Pinpoint the cell where the given text exists, returning its [x, y] midpoint coordinate. 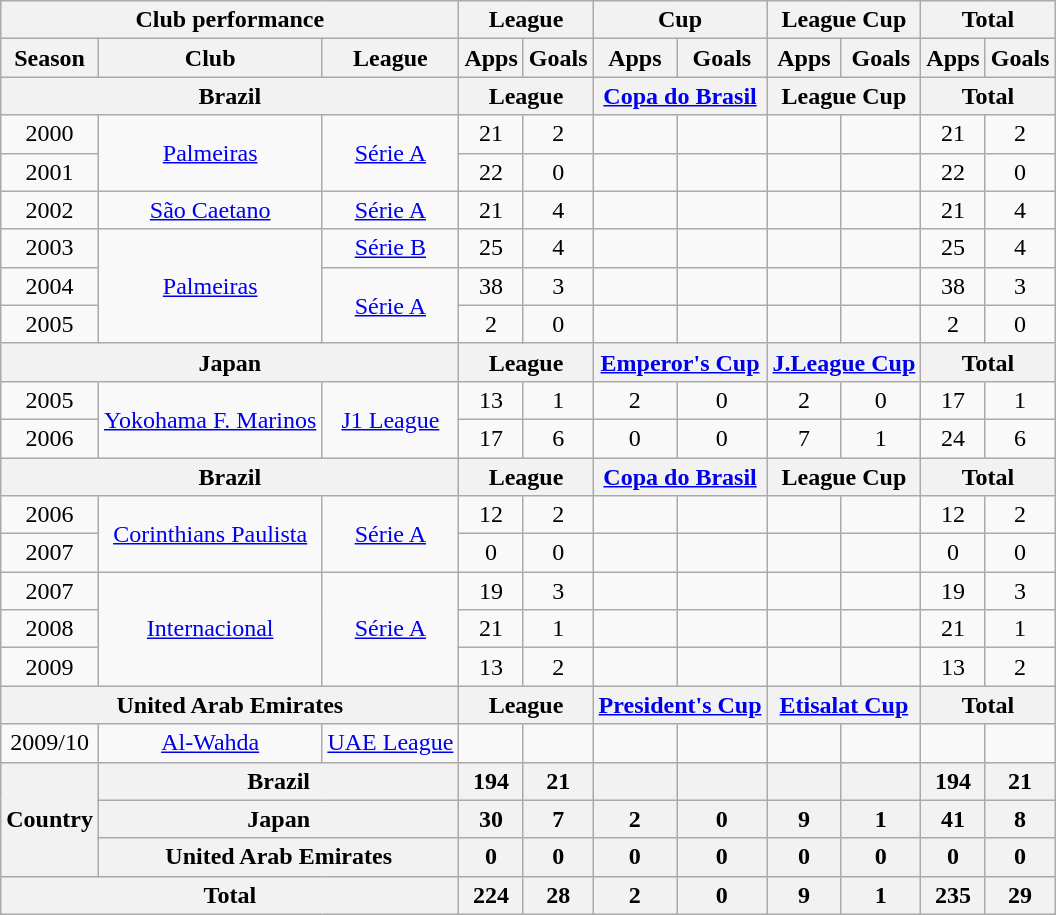
J1 League [390, 419]
2008 [50, 629]
Cup [680, 20]
8 [1020, 819]
30 [491, 819]
UAE League [390, 743]
Série B [390, 248]
Yokohama F. Marinos [210, 419]
29 [1020, 895]
2009/10 [50, 743]
28 [558, 895]
Club performance [230, 20]
2002 [50, 210]
Season [50, 58]
Etisalat Cup [844, 705]
Country [50, 819]
2001 [50, 172]
2004 [50, 286]
Emperor's Cup [680, 362]
President's Cup [680, 705]
235 [953, 895]
Internacional [210, 629]
Corinthians Paulista [210, 534]
2000 [50, 134]
J.League Cup [844, 362]
24 [953, 438]
Club [210, 58]
41 [953, 819]
2003 [50, 248]
São Caetano [210, 210]
224 [491, 895]
Al-Wahda [210, 743]
2009 [50, 667]
